From the cell containing the given text, extract its center point as [X, Y] coordinate. 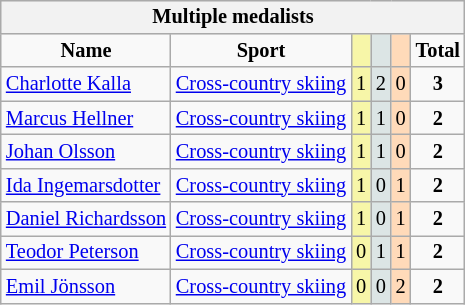
Emil Jönsson [86, 286]
Teodor Peterson [86, 253]
Charlotte Kalla [86, 84]
Name [86, 51]
Daniel Richardsson [86, 219]
Sport [261, 51]
Ida Ingemarsdotter [86, 185]
Johan Olsson [86, 152]
3 [438, 84]
Multiple medalists [233, 17]
Marcus Hellner [86, 118]
Total [438, 51]
